Find where the given text appears and provide that cell's center as (x, y) coordinate. 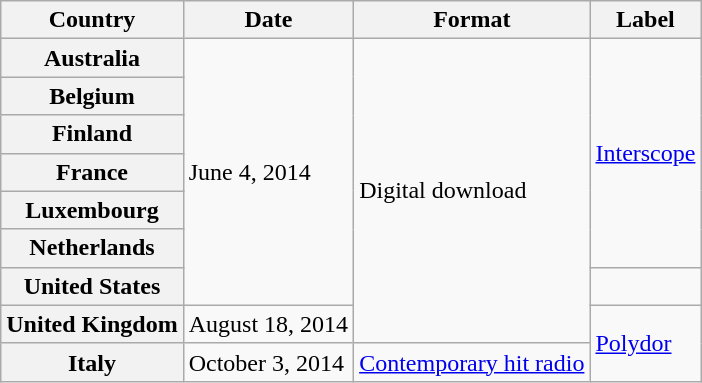
Luxembourg (92, 210)
Polydor (646, 343)
United Kingdom (92, 324)
Italy (92, 362)
Interscope (646, 153)
Netherlands (92, 248)
Country (92, 20)
Date (268, 20)
Contemporary hit radio (472, 362)
Label (646, 20)
Australia (92, 58)
Finland (92, 134)
Belgium (92, 96)
Digital download (472, 191)
United States (92, 286)
France (92, 172)
August 18, 2014 (268, 324)
October 3, 2014 (268, 362)
June 4, 2014 (268, 172)
Format (472, 20)
